Extract the (X, Y) coordinate from the center of the cell holding the provided text.  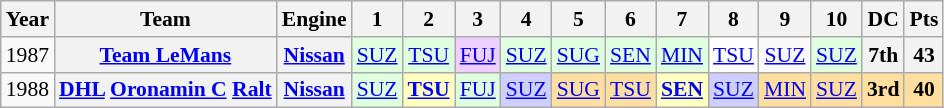
1988 (28, 90)
2 (429, 19)
10 (836, 19)
Team LeMans (166, 55)
5 (578, 19)
DC (884, 19)
1987 (28, 55)
Year (28, 19)
Team (166, 19)
3rd (884, 90)
40 (924, 90)
3 (478, 19)
7th (884, 55)
Pts (924, 19)
Engine (314, 19)
8 (734, 19)
7 (682, 19)
1 (378, 19)
4 (526, 19)
9 (785, 19)
43 (924, 55)
6 (630, 19)
DHL Oronamin C Ralt (166, 90)
